Pinpoint the cell where the given text exists, returning its [X, Y] midpoint coordinate. 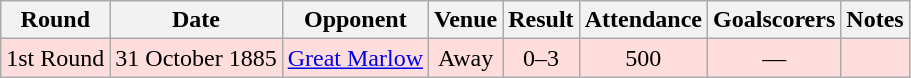
Result [541, 20]
Great Marlow [355, 58]
Venue [466, 20]
1st Round [56, 58]
Round [56, 20]
Date [196, 20]
Attendance [643, 20]
Away [466, 58]
Goalscorers [774, 20]
0–3 [541, 58]
Opponent [355, 20]
Notes [875, 20]
— [774, 58]
500 [643, 58]
31 October 1885 [196, 58]
